Detect which cell encompasses the target text, then output its [x, y] center coordinate. 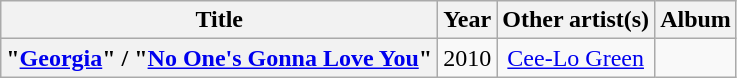
Title [220, 20]
2010 [468, 58]
Cee-Lo Green [576, 58]
Year [468, 20]
Other artist(s) [576, 20]
Album [696, 20]
"Georgia" / "No One's Gonna Love You" [220, 58]
